Detect which cell encompasses the target text, then output its [X, Y] center coordinate. 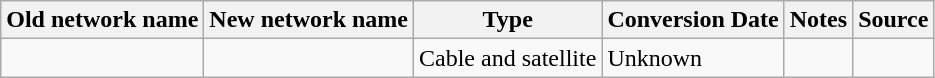
Cable and satellite [508, 58]
Conversion Date [693, 20]
Type [508, 20]
New network name [309, 20]
Notes [818, 20]
Source [894, 20]
Old network name [102, 20]
Unknown [693, 58]
